Locate the cell with the specified text and output its [X, Y] center coordinate. 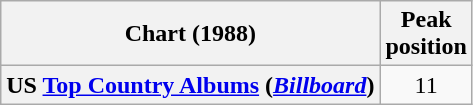
US Top Country Albums (Billboard) [190, 85]
Chart (1988) [190, 34]
11 [426, 85]
Peak position [426, 34]
